For the text-containing cell, return its midpoint in [x, y] coordinate format. 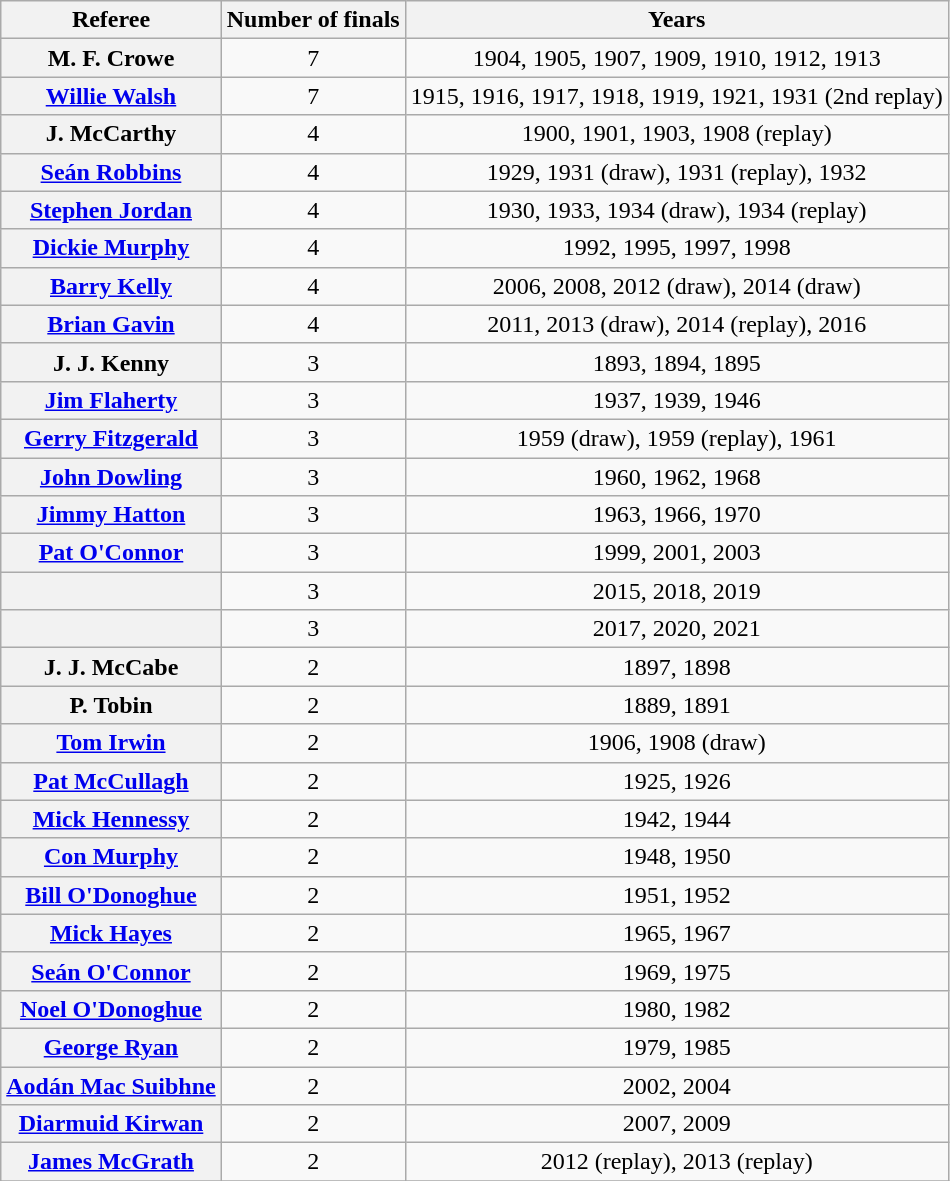
Willie Walsh [111, 96]
Pat O'Connor [111, 553]
Mick Hayes [111, 933]
1959 (draw), 1959 (replay), 1961 [676, 438]
J. J. Kenny [111, 362]
1900, 1901, 1903, 1908 (replay) [676, 134]
2007, 2009 [676, 1124]
Con Murphy [111, 857]
1969, 1975 [676, 971]
1937, 1939, 1946 [676, 400]
Barry Kelly [111, 286]
1980, 1982 [676, 1009]
Brian Gavin [111, 324]
Jim Flaherty [111, 400]
Noel O'Donoghue [111, 1009]
Dickie Murphy [111, 248]
J. McCarthy [111, 134]
1979, 1985 [676, 1047]
2012 (replay), 2013 (replay) [676, 1162]
Number of finals [313, 20]
1948, 1950 [676, 857]
Mick Hennessy [111, 819]
Pat McCullagh [111, 781]
Referee [111, 20]
1915, 1916, 1917, 1918, 1919, 1921, 1931 (2nd replay) [676, 96]
2017, 2020, 2021 [676, 629]
Years [676, 20]
1925, 1926 [676, 781]
1999, 2001, 2003 [676, 553]
2002, 2004 [676, 1085]
1960, 1962, 1968 [676, 477]
2015, 2018, 2019 [676, 591]
1897, 1898 [676, 667]
Stephen Jordan [111, 210]
Diarmuid Kirwan [111, 1124]
John Dowling [111, 477]
1889, 1891 [676, 705]
Tom Irwin [111, 743]
1930, 1933, 1934 (draw), 1934 (replay) [676, 210]
Gerry Fitzgerald [111, 438]
P. Tobin [111, 705]
2006, 2008, 2012 (draw), 2014 (draw) [676, 286]
Jimmy Hatton [111, 515]
Aodán Mac Suibhne [111, 1085]
Bill O'Donoghue [111, 895]
J. J. McCabe [111, 667]
1929, 1931 (draw), 1931 (replay), 1932 [676, 172]
1951, 1952 [676, 895]
M. F. Crowe [111, 58]
James McGrath [111, 1162]
1965, 1967 [676, 933]
Seán Robbins [111, 172]
1904, 1905, 1907, 1909, 1910, 1912, 1913 [676, 58]
2011, 2013 (draw), 2014 (replay), 2016 [676, 324]
1963, 1966, 1970 [676, 515]
George Ryan [111, 1047]
1893, 1894, 1895 [676, 362]
Seán O'Connor [111, 971]
1992, 1995, 1997, 1998 [676, 248]
1942, 1944 [676, 819]
1906, 1908 (draw) [676, 743]
